From the cell containing the given text, extract its center point as [x, y] coordinate. 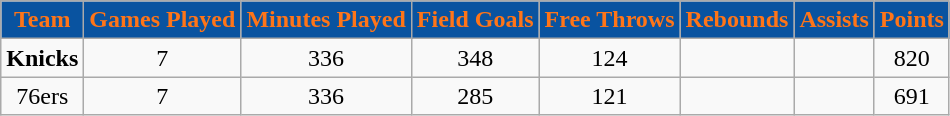
Field Goals [475, 20]
Games Played [162, 20]
Minutes Played [326, 20]
348 [475, 58]
Knicks [42, 58]
Free Throws [610, 20]
76ers [42, 96]
820 [912, 58]
691 [912, 96]
Rebounds [737, 20]
121 [610, 96]
Assists [834, 20]
285 [475, 96]
124 [610, 58]
Points [912, 20]
Team [42, 20]
